Return the (x, y) coordinate for the center point of the cell that contains the specified text.  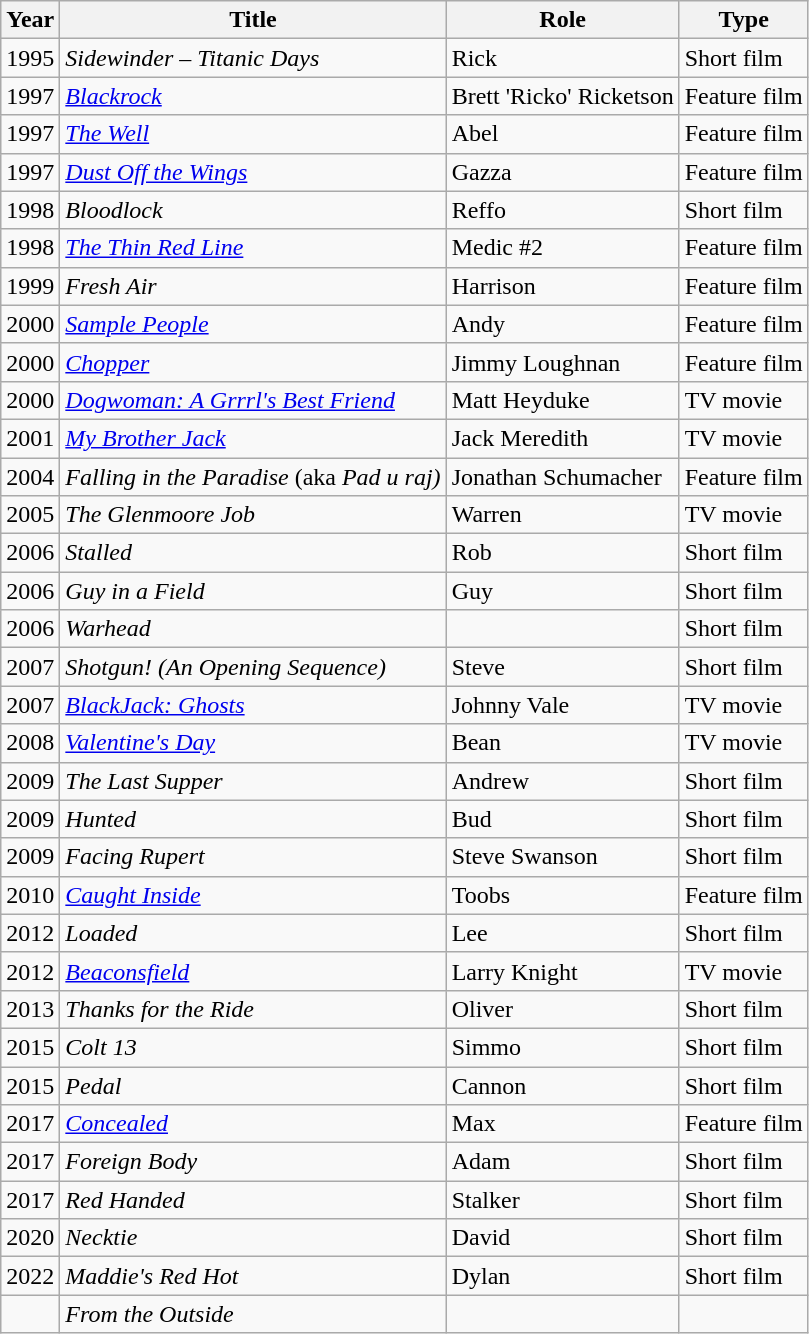
Stalled (253, 553)
Steve (562, 667)
Bean (562, 743)
Caught Inside (253, 895)
1995 (30, 58)
Sample People (253, 324)
Warren (562, 515)
Year (30, 20)
2022 (30, 1276)
Jimmy Loughnan (562, 362)
2008 (30, 743)
Adam (562, 1162)
Lee (562, 933)
Andrew (562, 781)
Facing Rupert (253, 857)
Colt 13 (253, 1047)
2005 (30, 515)
2001 (30, 438)
2013 (30, 1009)
Maddie's Red Hot (253, 1276)
Blackrock (253, 96)
Foreign Body (253, 1162)
Concealed (253, 1124)
Red Handed (253, 1200)
Guy (562, 591)
The Well (253, 134)
Matt Heyduke (562, 400)
Fresh Air (253, 286)
Andy (562, 324)
2004 (30, 477)
Toobs (562, 895)
Abel (562, 134)
Max (562, 1124)
Bud (562, 819)
The Glenmoore Job (253, 515)
Johnny Vale (562, 705)
Reffo (562, 210)
Cannon (562, 1085)
From the Outside (253, 1314)
Dylan (562, 1276)
Sidewinder – Titanic Days (253, 58)
The Thin Red Line (253, 248)
Jack Meredith (562, 438)
Guy in a Field (253, 591)
Shotgun! (An Opening Sequence) (253, 667)
1999 (30, 286)
Stalker (562, 1200)
Bloodlock (253, 210)
Warhead (253, 629)
Beaconsfield (253, 971)
Chopper (253, 362)
Simmo (562, 1047)
Gazza (562, 172)
Rick (562, 58)
Medic #2 (562, 248)
Pedal (253, 1085)
Type (744, 20)
Thanks for the Ride (253, 1009)
BlackJack: Ghosts (253, 705)
Necktie (253, 1238)
Loaded (253, 933)
Dogwoman: A Grrrl's Best Friend (253, 400)
2020 (30, 1238)
Valentine's Day (253, 743)
2010 (30, 895)
Larry Knight (562, 971)
Dust Off the Wings (253, 172)
Oliver (562, 1009)
Rob (562, 553)
My Brother Jack (253, 438)
Title (253, 20)
Jonathan Schumacher (562, 477)
David (562, 1238)
Brett 'Ricko' Ricketson (562, 96)
Role (562, 20)
Falling in the Paradise (aka Pad u raj) (253, 477)
Steve Swanson (562, 857)
Harrison (562, 286)
Hunted (253, 819)
The Last Supper (253, 781)
